Determine the [x, y] coordinate at the center of the cell enclosing the given text.  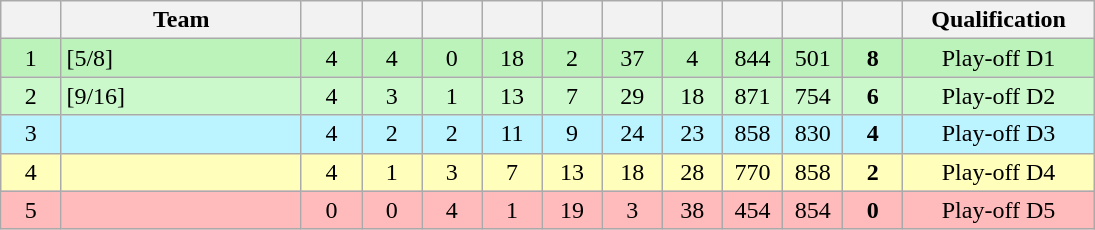
[9/16] [182, 96]
Play-off D1 [998, 58]
28 [692, 172]
Play-off D4 [998, 172]
Team [182, 20]
29 [632, 96]
Play-off D5 [998, 210]
871 [752, 96]
501 [813, 58]
[5/8] [182, 58]
24 [632, 134]
6 [873, 96]
770 [752, 172]
37 [632, 58]
38 [692, 210]
Play-off D3 [998, 134]
830 [813, 134]
Play-off D2 [998, 96]
5 [31, 210]
844 [752, 58]
854 [813, 210]
8 [873, 58]
454 [752, 210]
19 [572, 210]
754 [813, 96]
23 [692, 134]
Qualification [998, 20]
11 [512, 134]
9 [572, 134]
